Capture the cell that displays the provided text and extract its [X, Y] central coordinate. 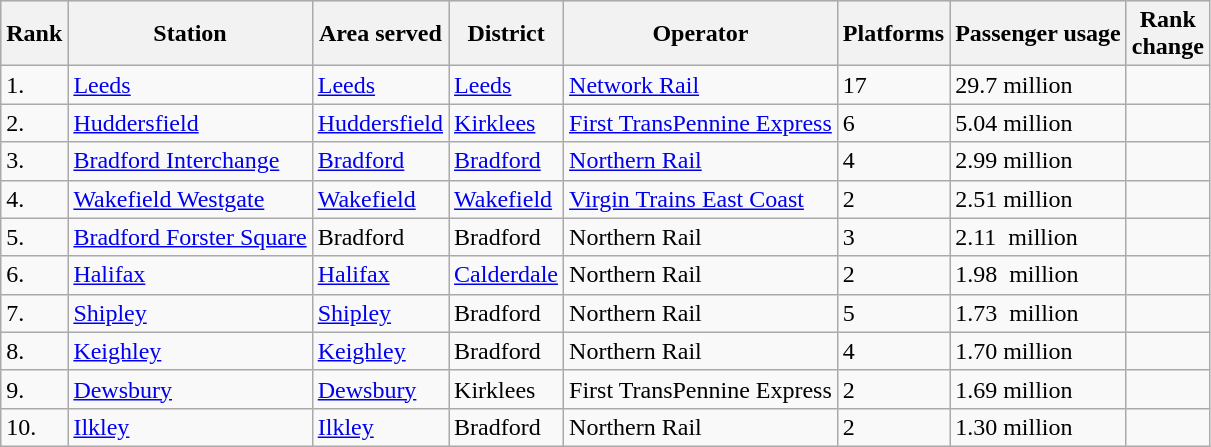
1.70 million [1038, 351]
Calderdale [506, 275]
Bradford Interchange [190, 161]
6 [893, 123]
7. [34, 313]
5.04 million [1038, 123]
6. [34, 275]
1.73 million [1038, 313]
Station [190, 34]
1.98 million [1038, 275]
2.11 million [1038, 237]
1.30 million [1038, 427]
1. [34, 85]
5. [34, 237]
3 [893, 237]
Area served [380, 34]
4. [34, 199]
Network Rail [701, 85]
Wakefield Westgate [190, 199]
Operator [701, 34]
Passenger usage [1038, 34]
2. [34, 123]
5 [893, 313]
3. [34, 161]
2.51 million [1038, 199]
Platforms [893, 34]
10. [34, 427]
29.7 million [1038, 85]
Rankchange [1168, 34]
Virgin Trains East Coast [701, 199]
8. [34, 351]
2.99 million [1038, 161]
Rank [34, 34]
District [506, 34]
Bradford Forster Square [190, 237]
9. [34, 389]
1.69 million [1038, 389]
17 [893, 85]
